Return (x, y) of the center of cell containing provided text 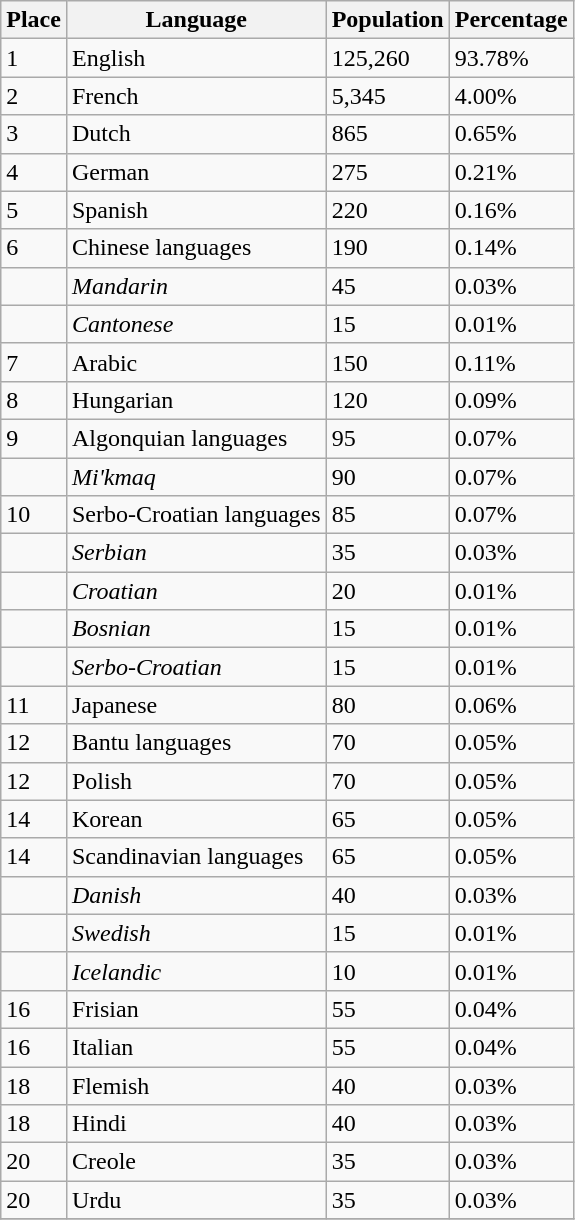
80 (388, 705)
Polish (196, 781)
90 (388, 477)
120 (388, 400)
3 (34, 134)
Serbian (196, 553)
Arabic (196, 362)
5,345 (388, 96)
Percentage (511, 20)
6 (34, 248)
275 (388, 172)
Place (34, 20)
0.65% (511, 134)
8 (34, 400)
Scandinavian languages (196, 857)
0.14% (511, 248)
Hungarian (196, 400)
Japanese (196, 705)
Icelandic (196, 971)
93.78% (511, 58)
Swedish (196, 933)
Population (388, 20)
0.16% (511, 210)
0.06% (511, 705)
4.00% (511, 96)
Flemish (196, 1085)
French (196, 96)
45 (388, 286)
220 (388, 210)
Bantu languages (196, 743)
Italian (196, 1047)
Bosnian (196, 629)
Korean (196, 819)
85 (388, 515)
Croatian (196, 591)
0.09% (511, 400)
95 (388, 438)
1 (34, 58)
Urdu (196, 1200)
Chinese languages (196, 248)
Serbo-Croatian (196, 667)
Hindi (196, 1124)
2 (34, 96)
Mi'kmaq (196, 477)
7 (34, 362)
Mandarin (196, 286)
English (196, 58)
Serbo-Croatian languages (196, 515)
Algonquian languages (196, 438)
Cantonese (196, 324)
190 (388, 248)
Creole (196, 1162)
German (196, 172)
Language (196, 20)
125,260 (388, 58)
Spanish (196, 210)
Frisian (196, 1009)
0.21% (511, 172)
150 (388, 362)
4 (34, 172)
Dutch (196, 134)
Danish (196, 895)
0.11% (511, 362)
9 (34, 438)
11 (34, 705)
5 (34, 210)
865 (388, 134)
